From the cell containing the given text, extract its center point as (x, y) coordinate. 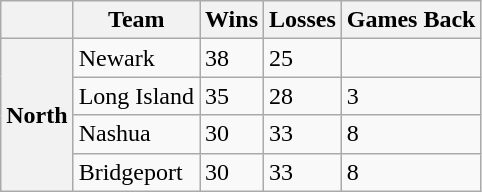
Team (136, 20)
25 (303, 58)
Newark (136, 58)
Losses (303, 20)
Nashua (136, 134)
Bridgeport (136, 172)
35 (232, 96)
Long Island (136, 96)
Wins (232, 20)
3 (411, 96)
38 (232, 58)
North (37, 115)
Games Back (411, 20)
28 (303, 96)
